Scan for the cell matching the given text and deliver its (X, Y) coordinate at center. 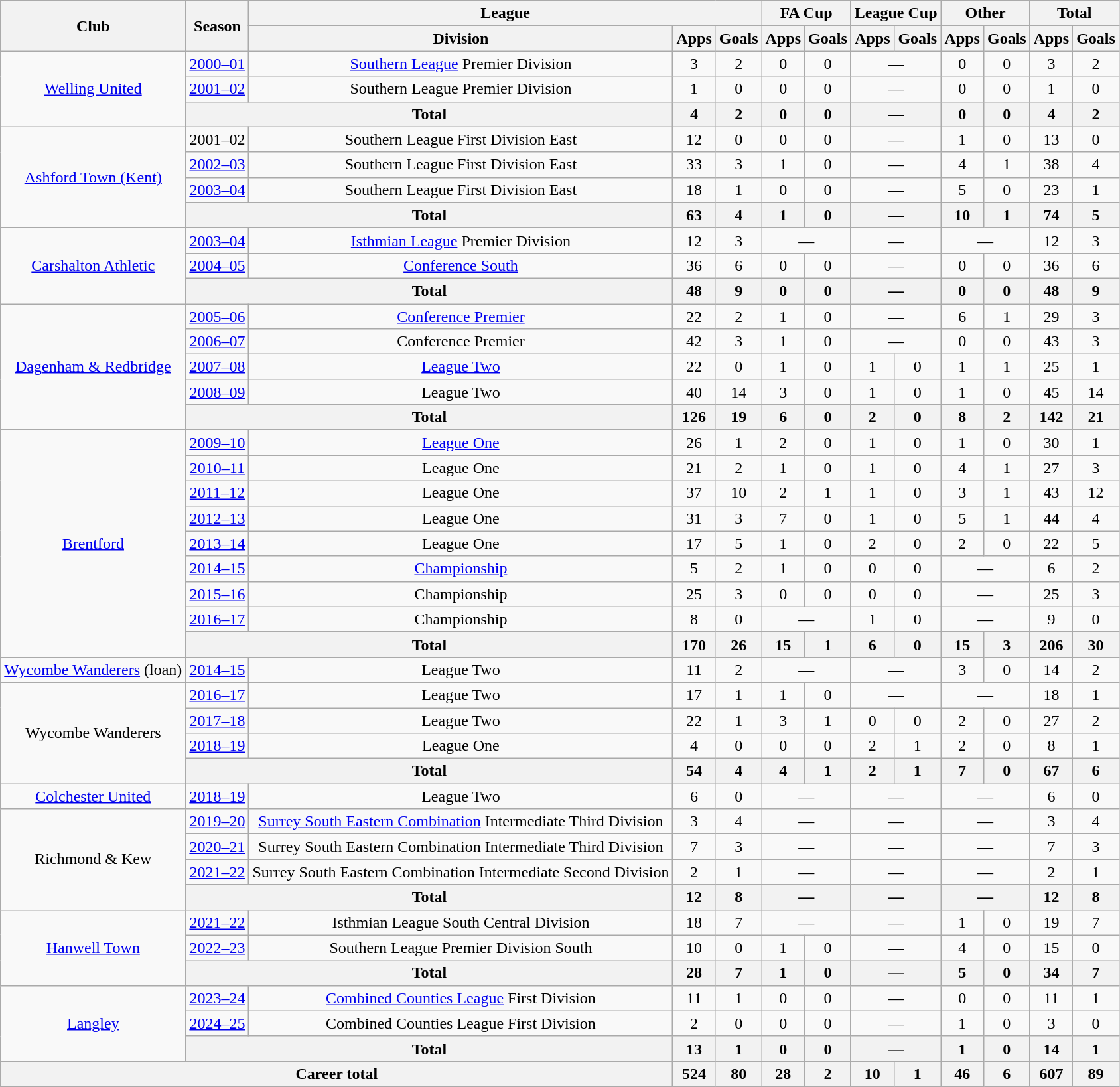
2019–20 (218, 822)
Division (460, 38)
Season (218, 26)
46 (962, 1074)
44 (1051, 518)
Southern League Premier Division South (460, 948)
2012–13 (218, 518)
2017–18 (218, 720)
Isthmian League Premier Division (460, 240)
2020–21 (218, 847)
74 (1051, 215)
Conference South (460, 265)
2008–09 (218, 392)
2002–03 (218, 165)
2010–11 (218, 468)
524 (694, 1074)
Hanwell Town (93, 948)
40 (694, 392)
126 (694, 417)
34 (1051, 973)
Isthmian League South Central Division (460, 922)
Career total (337, 1074)
67 (1051, 771)
29 (1051, 317)
2000–01 (218, 64)
80 (738, 1074)
Ashford Town (Kent) (93, 177)
Wycombe Wanderers (loan) (93, 670)
2011–12 (218, 493)
Wycombe Wanderers (93, 733)
2015–16 (218, 594)
33 (694, 165)
38 (1051, 165)
63 (694, 215)
206 (1051, 644)
89 (1096, 1074)
League (506, 13)
2005–06 (218, 317)
45 (1051, 392)
Other (985, 13)
170 (694, 644)
2007–08 (218, 367)
142 (1051, 417)
Langley (93, 1023)
Colchester United (93, 796)
Surrey South Eastern Combination Intermediate Second Division (460, 872)
Dagenham & Redbridge (93, 367)
FA Cup (806, 13)
37 (694, 493)
2004–05 (218, 265)
Carshalton Athletic (93, 265)
2023–24 (218, 998)
2024–25 (218, 1023)
2013–14 (218, 543)
42 (694, 342)
Club (93, 26)
Welling United (93, 89)
2006–07 (218, 342)
Brentford (93, 544)
54 (694, 771)
2022–23 (218, 948)
Richmond & Kew (93, 859)
2009–10 (218, 443)
31 (694, 518)
23 (1051, 190)
607 (1051, 1074)
League Cup (896, 13)
